From the cell containing the given text, extract its center point as [X, Y] coordinate. 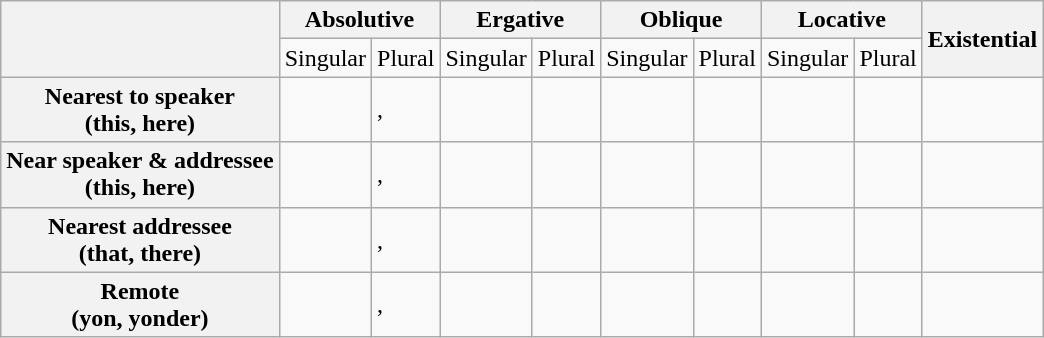
Existential [982, 39]
Remote(yon, yonder) [140, 304]
Nearest addressee(that, there) [140, 240]
Near speaker & addressee(this, here) [140, 174]
Absolutive [360, 20]
Ergative [520, 20]
Oblique [682, 20]
Nearest to speaker(this, here) [140, 110]
Locative [842, 20]
